Extract the (x, y) coordinate from the center of the cell holding the provided text.  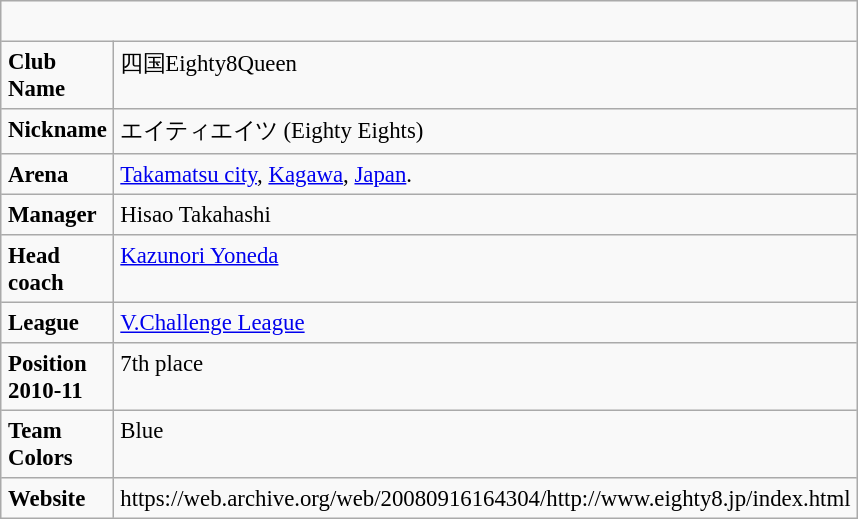
Hisao Takahashi (486, 214)
Team Colors (57, 444)
四国Eighty8Queen (486, 75)
V.Challenge League (486, 322)
Blue (486, 444)
Website (57, 498)
Club Name (57, 75)
Head coach (57, 269)
Kazunori Yoneda (486, 269)
https://web.archive.org/web/20080916164304/http://www.eighty8.jp/index.html (486, 498)
7th place (486, 377)
Position 2010-11 (57, 377)
Nickname (57, 132)
Takamatsu city, Kagawa, Japan. (486, 174)
エイティエイツ (Eighty Eights) (486, 132)
Arena (57, 174)
League (57, 322)
Manager (57, 214)
